Determine the (x, y) coordinate at the center of the cell enclosing the given text.  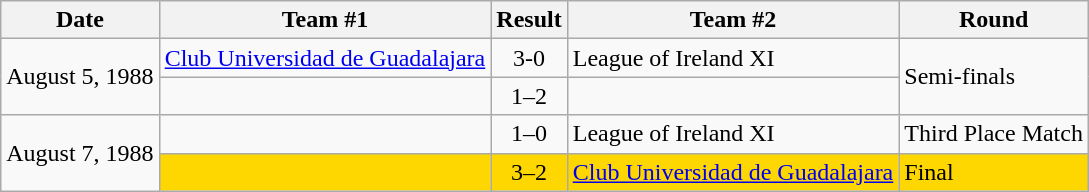
Third Place Match (994, 134)
Date (80, 20)
3–2 (529, 172)
1–0 (529, 134)
Semi-finals (994, 77)
Round (994, 20)
1–2 (529, 96)
August 5, 1988 (80, 77)
Team #1 (325, 20)
Result (529, 20)
Team #2 (733, 20)
Final (994, 172)
3-0 (529, 58)
August 7, 1988 (80, 153)
